Extract the [X, Y] coordinate from the center of the cell holding the provided text.  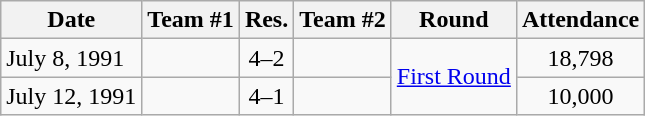
18,798 [580, 58]
Team #1 [191, 20]
Attendance [580, 20]
Round [454, 20]
Date [72, 20]
4–2 [266, 58]
4–1 [266, 96]
First Round [454, 77]
July 12, 1991 [72, 96]
July 8, 1991 [72, 58]
10,000 [580, 96]
Res. [266, 20]
Team #2 [343, 20]
